From the cell containing the given text, extract its center point as (X, Y) coordinate. 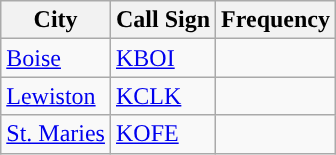
Call Sign (162, 20)
St. Maries (56, 134)
KBOI (162, 58)
City (56, 20)
Frequency (276, 20)
KOFE (162, 134)
KCLK (162, 96)
Boise (56, 58)
Lewiston (56, 96)
